Scan for the cell matching the given text and deliver its (X, Y) coordinate at center. 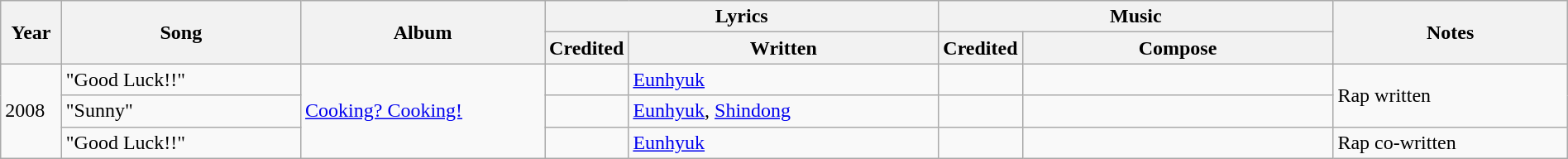
Lyrics (742, 17)
Compose (1178, 48)
Song (180, 32)
Cooking? Cooking! (423, 111)
Eunhyuk, Shindong (784, 111)
Year (31, 32)
2008 (31, 111)
Album (423, 32)
Music (1136, 17)
Written (784, 48)
Rap co-written (1451, 142)
"Sunny" (180, 111)
Notes (1451, 32)
Rap written (1451, 95)
